From the cell containing the given text, extract its center point as [X, Y] coordinate. 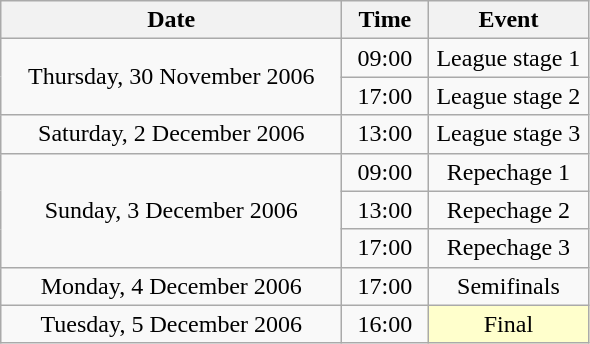
Semifinals [508, 286]
16:00 [385, 324]
Tuesday, 5 December 2006 [172, 324]
Repechage 2 [508, 210]
League stage 3 [508, 134]
Repechage 1 [508, 172]
League stage 1 [508, 58]
Thursday, 30 November 2006 [172, 77]
Monday, 4 December 2006 [172, 286]
Saturday, 2 December 2006 [172, 134]
Sunday, 3 December 2006 [172, 210]
Final [508, 324]
Date [172, 20]
Event [508, 20]
League stage 2 [508, 96]
Time [385, 20]
Repechage 3 [508, 248]
